Return (X, Y) of the center of cell containing provided text 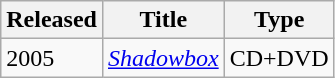
CD+DVD (279, 58)
Shadowbox (163, 58)
Type (279, 20)
Title (163, 20)
Released (52, 20)
2005 (52, 58)
